Scan for the cell matching the given text and deliver its (X, Y) coordinate at center. 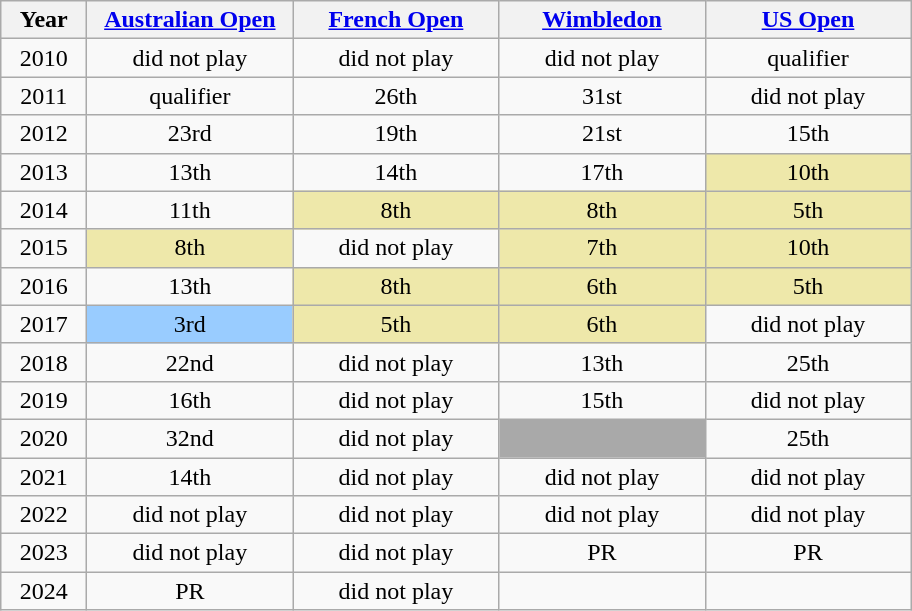
11th (190, 210)
19th (396, 134)
32nd (190, 438)
16th (190, 400)
2014 (44, 210)
21st (602, 134)
French Open (396, 20)
Australian Open (190, 20)
2023 (44, 553)
2018 (44, 362)
2016 (44, 286)
3rd (190, 324)
2010 (44, 58)
2012 (44, 134)
2013 (44, 172)
Year (44, 20)
2017 (44, 324)
23rd (190, 134)
17th (602, 172)
2011 (44, 96)
22nd (190, 362)
7th (602, 248)
2020 (44, 438)
2019 (44, 400)
26th (396, 96)
2024 (44, 591)
2022 (44, 515)
2015 (44, 248)
Wimbledon (602, 20)
31st (602, 96)
2021 (44, 477)
US Open (808, 20)
